Extract the (x, y) coordinate from the center of the cell holding the provided text.  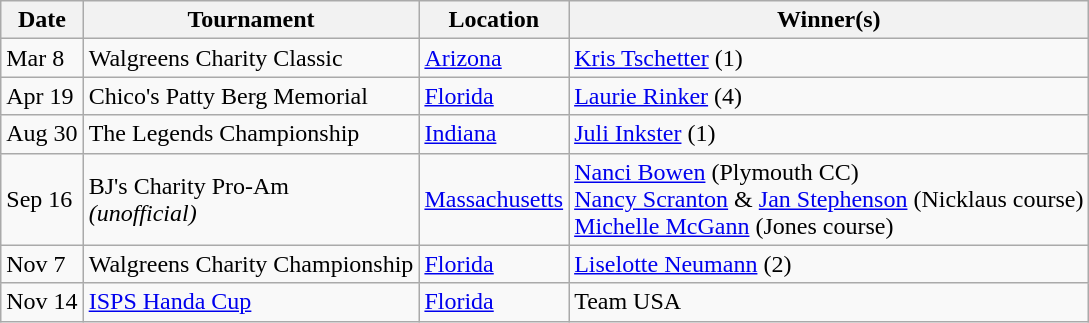
Walgreens Charity Classic (251, 58)
Chico's Patty Berg Memorial (251, 96)
Nov 14 (42, 302)
Location (494, 20)
The Legends Championship (251, 134)
Laurie Rinker (4) (829, 96)
Walgreens Charity Championship (251, 264)
Aug 30 (42, 134)
Tournament (251, 20)
Mar 8 (42, 58)
Sep 16 (42, 199)
ISPS Handa Cup (251, 302)
BJ's Charity Pro-Am(unofficial) (251, 199)
Winner(s) (829, 20)
Indiana (494, 134)
Juli Inkster (1) (829, 134)
Kris Tschetter (1) (829, 58)
Massachusetts (494, 199)
Date (42, 20)
Nov 7 (42, 264)
Apr 19 (42, 96)
Liselotte Neumann (2) (829, 264)
Arizona (494, 58)
Nanci Bowen (Plymouth CC) Nancy Scranton & Jan Stephenson (Nicklaus course) Michelle McGann (Jones course) (829, 199)
Team USA (829, 302)
